Provide the (x, y) coordinate of the cell's center where the given text is located.  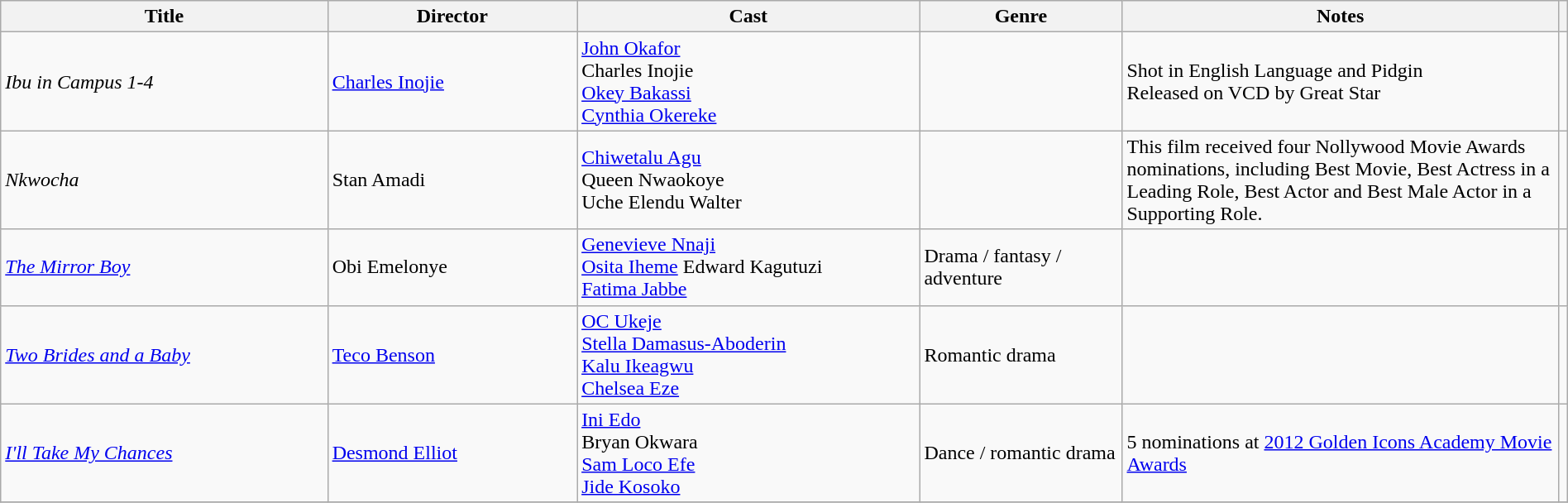
Nkwocha (164, 180)
John OkaforCharles InojieOkey BakassiCynthia Okereke (748, 81)
Director (452, 17)
Shot in English Language and PidginReleased on VCD by Great Star (1340, 81)
Teco Benson (452, 354)
5 nominations at 2012 Golden Icons Academy Movie Awards (1340, 453)
Notes (1340, 17)
Dance / romantic drama (1021, 453)
Obi Emelonye (452, 267)
Cast (748, 17)
Genre (1021, 17)
Charles Inojie (452, 81)
Stan Amadi (452, 180)
Romantic drama (1021, 354)
Genevieve NnajiOsita Iheme Edward KagutuziFatima Jabbe (748, 267)
Ibu in Campus 1-4 (164, 81)
Title (164, 17)
Two Brides and a Baby (164, 354)
Chiwetalu AguQueen NwaokoyeUche Elendu Walter (748, 180)
The Mirror Boy (164, 267)
OC UkejeStella Damasus-AboderinKalu IkeagwuChelsea Eze (748, 354)
Desmond Elliot (452, 453)
I'll Take My Chances (164, 453)
Ini EdoBryan OkwaraSam Loco EfeJide Kosoko (748, 453)
Drama / fantasy / adventure (1021, 267)
